For the text-containing cell, return its midpoint in (X, Y) coordinate format. 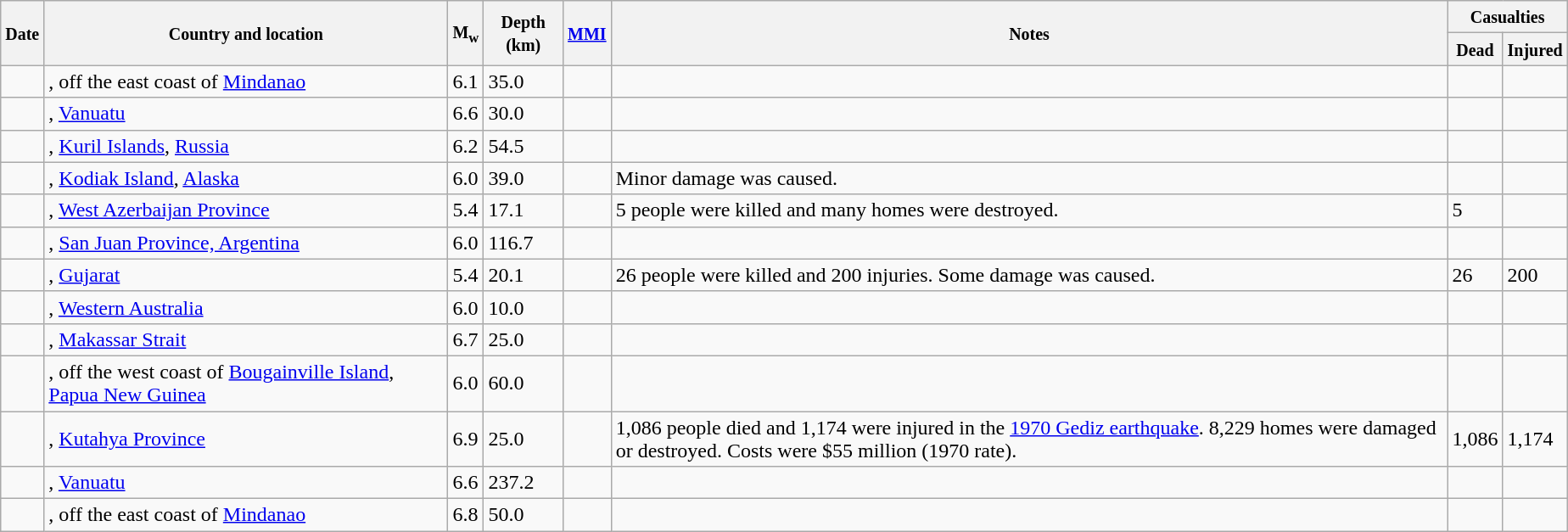
50.0 (524, 515)
6.7 (466, 339)
Date (22, 33)
Casualties (1507, 17)
Injured (1535, 49)
, Kodiak Island, Alaska (246, 178)
, Kuril Islands, Russia (246, 146)
, Western Australia (246, 307)
17.1 (524, 210)
1,086 people died and 1,174 were injured in the 1970 Gediz earthquake. 8,229 homes were damaged or destroyed. Costs were $55 million (1970 rate). (1029, 438)
60.0 (524, 384)
6.9 (466, 438)
Dead (1475, 49)
Mw (466, 33)
, Kutahya Province (246, 438)
10.0 (524, 307)
1,086 (1475, 438)
1,174 (1535, 438)
237.2 (524, 483)
26 people were killed and 200 injuries. Some damage was caused. (1029, 275)
, Makassar Strait (246, 339)
, off the west coast of Bougainville Island, Papua New Guinea (246, 384)
, San Juan Province, Argentina (246, 243)
6.8 (466, 515)
Minor damage was caused. (1029, 178)
30.0 (524, 114)
5 people were killed and many homes were destroyed. (1029, 210)
Country and location (246, 33)
, West Azerbaijan Province (246, 210)
Notes (1029, 33)
6.2 (466, 146)
200 (1535, 275)
6.1 (466, 81)
26 (1475, 275)
, Gujarat (246, 275)
20.1 (524, 275)
MMI (587, 33)
116.7 (524, 243)
Depth (km) (524, 33)
5 (1475, 210)
39.0 (524, 178)
54.5 (524, 146)
35.0 (524, 81)
